From the cell containing the given text, extract its center point as [X, Y] coordinate. 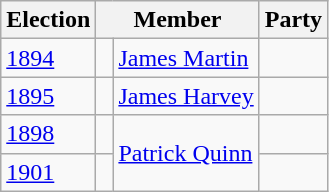
1901 [48, 172]
James Martin [186, 58]
1895 [48, 96]
1894 [48, 58]
1898 [48, 134]
Patrick Quinn [186, 153]
James Harvey [186, 96]
Party [293, 20]
Election [48, 20]
Member [178, 20]
